Output the [x, y] coordinate of the center of the cell containing the given text.  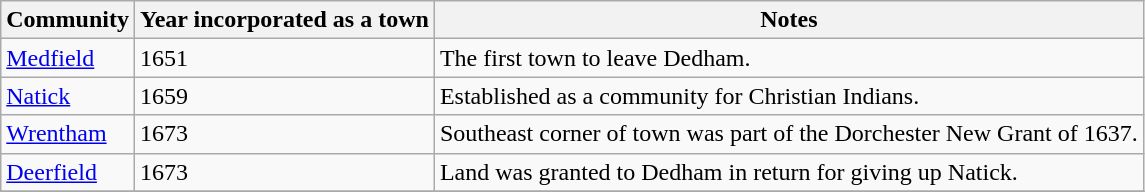
Deerfield [68, 172]
The first town to leave Dedham. [788, 58]
Established as a community for Christian Indians. [788, 96]
1651 [284, 58]
Year incorporated as a town [284, 20]
Medfield [68, 58]
Southeast corner of town was part of the Dorchester New Grant of 1637. [788, 134]
Community [68, 20]
Land was granted to Dedham in return for giving up Natick. [788, 172]
Natick [68, 96]
Notes [788, 20]
Wrentham [68, 134]
1659 [284, 96]
